Pinpoint the cell where the given text exists, returning its (x, y) midpoint coordinate. 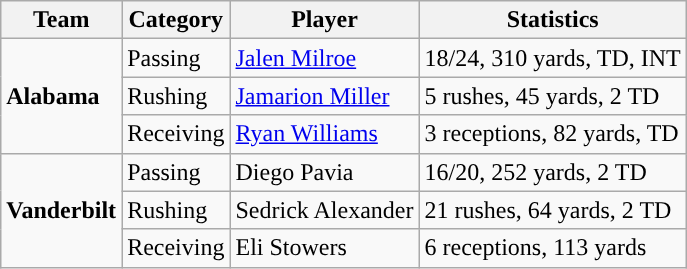
Sedrick Alexander (324, 210)
16/20, 252 yards, 2 TD (552, 172)
Vanderbilt (62, 210)
Eli Stowers (324, 248)
21 rushes, 64 yards, 2 TD (552, 210)
Jamarion Miller (324, 96)
Alabama (62, 96)
Diego Pavia (324, 172)
5 rushes, 45 yards, 2 TD (552, 96)
Category (176, 20)
Jalen Milroe (324, 58)
3 receptions, 82 yards, TD (552, 134)
6 receptions, 113 yards (552, 248)
Statistics (552, 20)
Team (62, 20)
Ryan Williams (324, 134)
Player (324, 20)
18/24, 310 yards, TD, INT (552, 58)
